Determine the [x, y] coordinate at the center of the cell enclosing the given text.  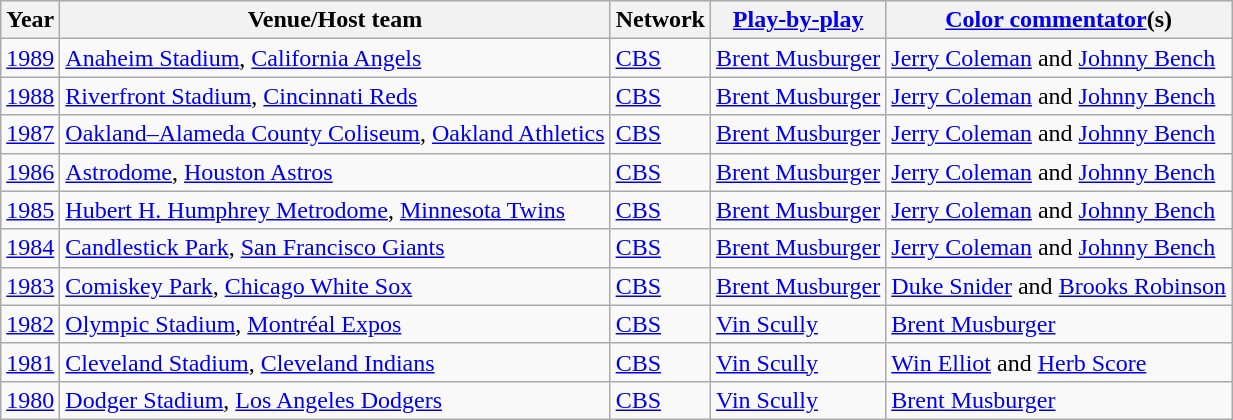
Venue/Host team [335, 20]
1985 [30, 210]
Duke Snider and Brooks Robinson [1059, 286]
1986 [30, 172]
Network [660, 20]
Win Elliot and Herb Score [1059, 362]
Hubert H. Humphrey Metrodome, Minnesota Twins [335, 210]
1987 [30, 134]
Dodger Stadium, Los Angeles Dodgers [335, 400]
1988 [30, 96]
1982 [30, 324]
1980 [30, 400]
Play-by-play [798, 20]
1983 [30, 286]
Anaheim Stadium, California Angels [335, 58]
Year [30, 20]
1989 [30, 58]
Cleveland Stadium, Cleveland Indians [335, 362]
Candlestick Park, San Francisco Giants [335, 248]
Astrodome, Houston Astros [335, 172]
1981 [30, 362]
Riverfront Stadium, Cincinnati Reds [335, 96]
Color commentator(s) [1059, 20]
1984 [30, 248]
Oakland–Alameda County Coliseum, Oakland Athletics [335, 134]
Comiskey Park, Chicago White Sox [335, 286]
Olympic Stadium, Montréal Expos [335, 324]
